Capture the cell that displays the provided text and extract its [X, Y] central coordinate. 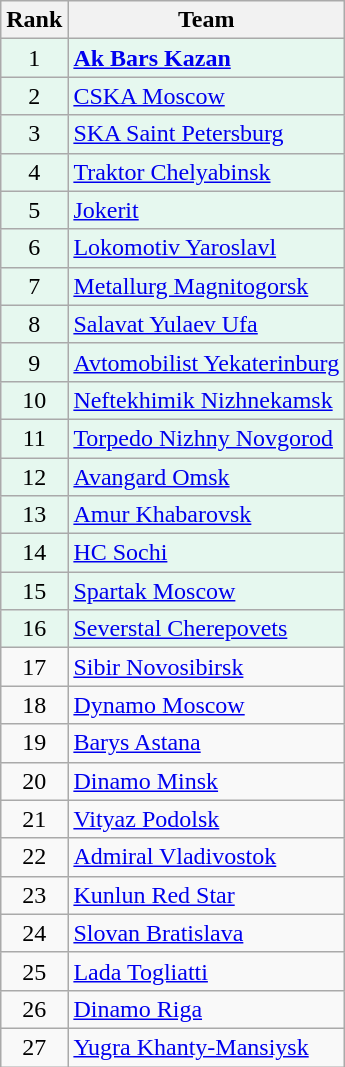
25 [34, 971]
27 [34, 1047]
12 [34, 477]
Kunlun Red Star [206, 895]
Metallurg Magnitogorsk [206, 286]
Severstal Cherepovets [206, 629]
8 [34, 324]
Slovan Bratislava [206, 933]
2 [34, 96]
22 [34, 857]
1 [34, 58]
Admiral Vladivostok [206, 857]
10 [34, 400]
Amur Khabarovsk [206, 515]
SKA Saint Petersburg [206, 134]
Rank [34, 20]
Dynamo Moscow [206, 705]
Torpedo Nizhny Novgorod [206, 438]
24 [34, 933]
Spartak Moscow [206, 591]
11 [34, 438]
Ak Bars Kazan [206, 58]
23 [34, 895]
18 [34, 705]
Lokomotiv Yaroslavl [206, 248]
13 [34, 515]
26 [34, 1009]
4 [34, 172]
5 [34, 210]
3 [34, 134]
Avtomobilist Yekaterinburg [206, 362]
Traktor Chelyabinsk [206, 172]
20 [34, 781]
Yugra Khanty-Mansiysk [206, 1047]
Team [206, 20]
16 [34, 629]
7 [34, 286]
Salavat Yulaev Ufa [206, 324]
Vityaz Podolsk [206, 819]
Dinamo Riga [206, 1009]
Barys Astana [206, 743]
21 [34, 819]
6 [34, 248]
Sibir Novosibirsk [206, 667]
19 [34, 743]
Jokerit [206, 210]
CSKA Moscow [206, 96]
Dinamo Minsk [206, 781]
Neftekhimik Nizhnekamsk [206, 400]
Lada Togliatti [206, 971]
15 [34, 591]
14 [34, 553]
17 [34, 667]
Avangard Omsk [206, 477]
HC Sochi [206, 553]
9 [34, 362]
